Provide the [X, Y] coordinate of the cell's center where the given text is located.  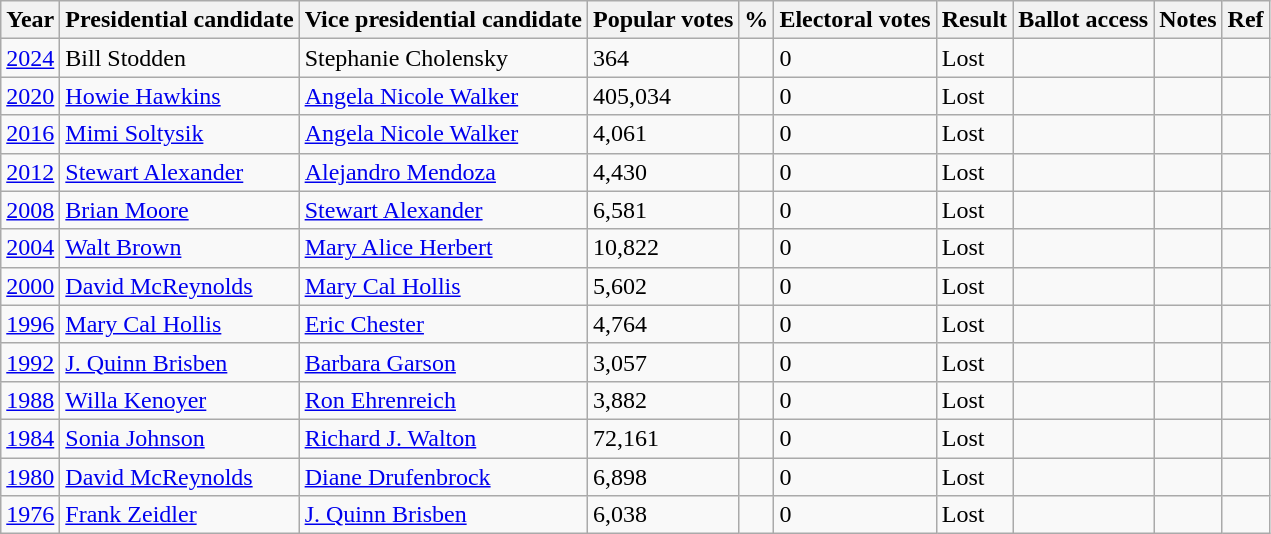
3,057 [664, 362]
Mary Alice Herbert [443, 248]
2016 [30, 134]
364 [664, 58]
2024 [30, 58]
Willa Kenoyer [180, 400]
Eric Chester [443, 324]
4,430 [664, 172]
405,034 [664, 96]
2008 [30, 210]
1996 [30, 324]
2004 [30, 248]
10,822 [664, 248]
Popular votes [664, 20]
1984 [30, 438]
% [756, 20]
Year [30, 20]
6,581 [664, 210]
Frank Zeidler [180, 515]
Vice presidential candidate [443, 20]
Presidential candidate [180, 20]
1988 [30, 400]
Stephanie Cholensky [443, 58]
2020 [30, 96]
72,161 [664, 438]
Howie Hawkins [180, 96]
Alejandro Mendoza [443, 172]
2000 [30, 286]
Electoral votes [855, 20]
6,898 [664, 477]
Ref [1246, 20]
2012 [30, 172]
3,882 [664, 400]
4,061 [664, 134]
Brian Moore [180, 210]
Barbara Garson [443, 362]
Walt Brown [180, 248]
Bill Stodden [180, 58]
1976 [30, 515]
Richard J. Walton [443, 438]
Result [974, 20]
4,764 [664, 324]
6,038 [664, 515]
Notes [1188, 20]
Mimi Soltysik [180, 134]
Diane Drufenbrock [443, 477]
1980 [30, 477]
Sonia Johnson [180, 438]
Ron Ehrenreich [443, 400]
5,602 [664, 286]
Ballot access [1084, 20]
1992 [30, 362]
